From the cell containing the given text, extract its center point as (X, Y) coordinate. 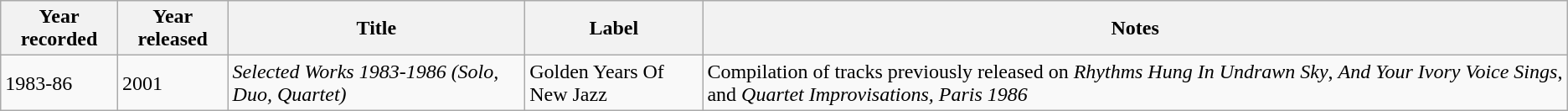
Selected Works 1983-1986 (Solo, Duo, Quartet) (377, 82)
Year released (173, 29)
2001 (173, 82)
Notes (1135, 29)
1983-86 (59, 82)
Compilation of tracks previously released on Rhythms Hung In Undrawn Sky, And Your Ivory Voice Sings, and Quartet Improvisations, Paris 1986 (1135, 82)
Year recorded (59, 29)
Label (614, 29)
Title (377, 29)
Golden Years Of New Jazz (614, 82)
